Scan for the cell matching the given text and deliver its [X, Y] coordinate at center. 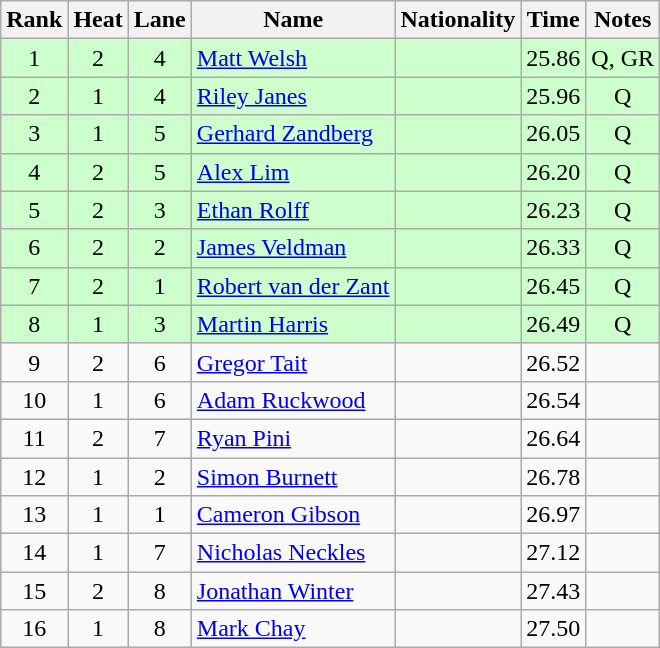
25.96 [554, 96]
Heat [98, 20]
Gerhard Zandberg [293, 134]
27.12 [554, 553]
Martin Harris [293, 324]
26.33 [554, 248]
26.49 [554, 324]
Notes [623, 20]
12 [34, 477]
Nicholas Neckles [293, 553]
Mark Chay [293, 629]
Simon Burnett [293, 477]
27.43 [554, 591]
26.23 [554, 210]
10 [34, 400]
Adam Ruckwood [293, 400]
13 [34, 515]
Name [293, 20]
Nationality [458, 20]
Q, GR [623, 58]
Alex Lim [293, 172]
Lane [160, 20]
26.54 [554, 400]
Jonathan Winter [293, 591]
Rank [34, 20]
26.78 [554, 477]
26.20 [554, 172]
Riley Janes [293, 96]
Ryan Pini [293, 438]
26.45 [554, 286]
Robert van der Zant [293, 286]
9 [34, 362]
26.05 [554, 134]
Matt Welsh [293, 58]
Time [554, 20]
25.86 [554, 58]
14 [34, 553]
Gregor Tait [293, 362]
Cameron Gibson [293, 515]
16 [34, 629]
15 [34, 591]
27.50 [554, 629]
26.97 [554, 515]
Ethan Rolff [293, 210]
26.64 [554, 438]
26.52 [554, 362]
11 [34, 438]
James Veldman [293, 248]
